Extract the (x, y) coordinate from the center of the cell holding the provided text.  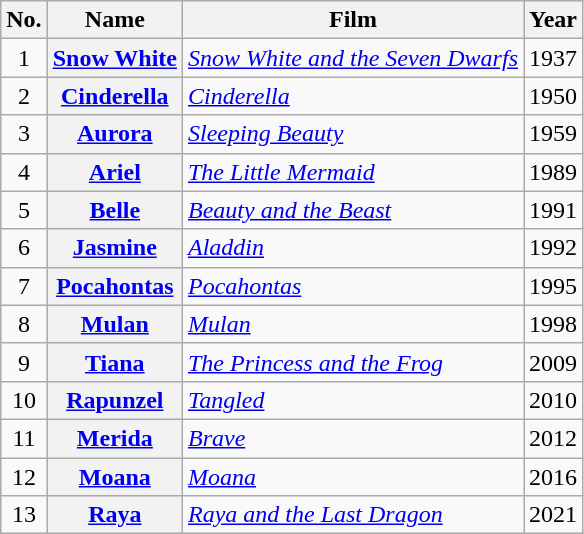
Ariel (114, 172)
2012 (554, 438)
11 (24, 438)
Aladdin (352, 248)
5 (24, 210)
1992 (554, 248)
Belle (114, 210)
Film (352, 20)
Aurora (114, 134)
1989 (554, 172)
The Princess and the Frog (352, 362)
12 (24, 477)
No. (24, 20)
Rapunzel (114, 400)
The Little Mermaid (352, 172)
Tangled (352, 400)
1937 (554, 58)
Jasmine (114, 248)
2009 (554, 362)
10 (24, 400)
2016 (554, 477)
Beauty and the Beast (352, 210)
1998 (554, 324)
1995 (554, 286)
2021 (554, 515)
9 (24, 362)
1950 (554, 96)
7 (24, 286)
Year (554, 20)
Name (114, 20)
2 (24, 96)
6 (24, 248)
Merida (114, 438)
1959 (554, 134)
3 (24, 134)
13 (24, 515)
4 (24, 172)
8 (24, 324)
Raya (114, 515)
1991 (554, 210)
Snow White and the Seven Dwarfs (352, 58)
Snow White (114, 58)
Brave (352, 438)
Sleeping Beauty (352, 134)
2010 (554, 400)
1 (24, 58)
Raya and the Last Dragon (352, 515)
Tiana (114, 362)
